Identify which cell holds the provided text, then report its [x, y] central coordinate. 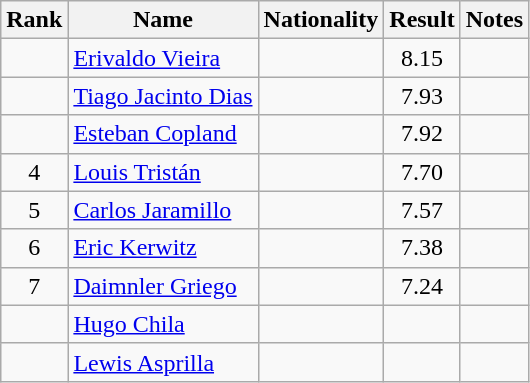
8.15 [422, 58]
Daimnler Griego [163, 286]
Erivaldo Vieira [163, 58]
Carlos Jaramillo [163, 210]
7.70 [422, 172]
Hugo Chila [163, 324]
7.93 [422, 96]
7.57 [422, 210]
Louis Tristán [163, 172]
Esteban Copland [163, 134]
Eric Kerwitz [163, 248]
Name [163, 20]
Notes [494, 20]
7 [34, 286]
7.38 [422, 248]
4 [34, 172]
Nationality [321, 20]
7.24 [422, 286]
6 [34, 248]
Rank [34, 20]
5 [34, 210]
7.92 [422, 134]
Result [422, 20]
Lewis Asprilla [163, 362]
Tiago Jacinto Dias [163, 96]
